Capture the cell that displays the provided text and extract its (X, Y) central coordinate. 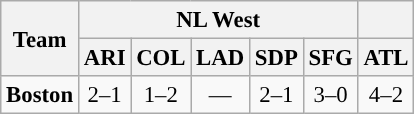
SFG (330, 58)
Boston (40, 95)
LAD (220, 58)
Team (40, 38)
NL West (218, 20)
4–2 (386, 95)
— (220, 95)
ARI (104, 58)
3–0 (330, 95)
COL (161, 58)
SDP (277, 58)
1–2 (161, 95)
ATL (386, 58)
